Detect which cell encompasses the target text, then output its [X, Y] center coordinate. 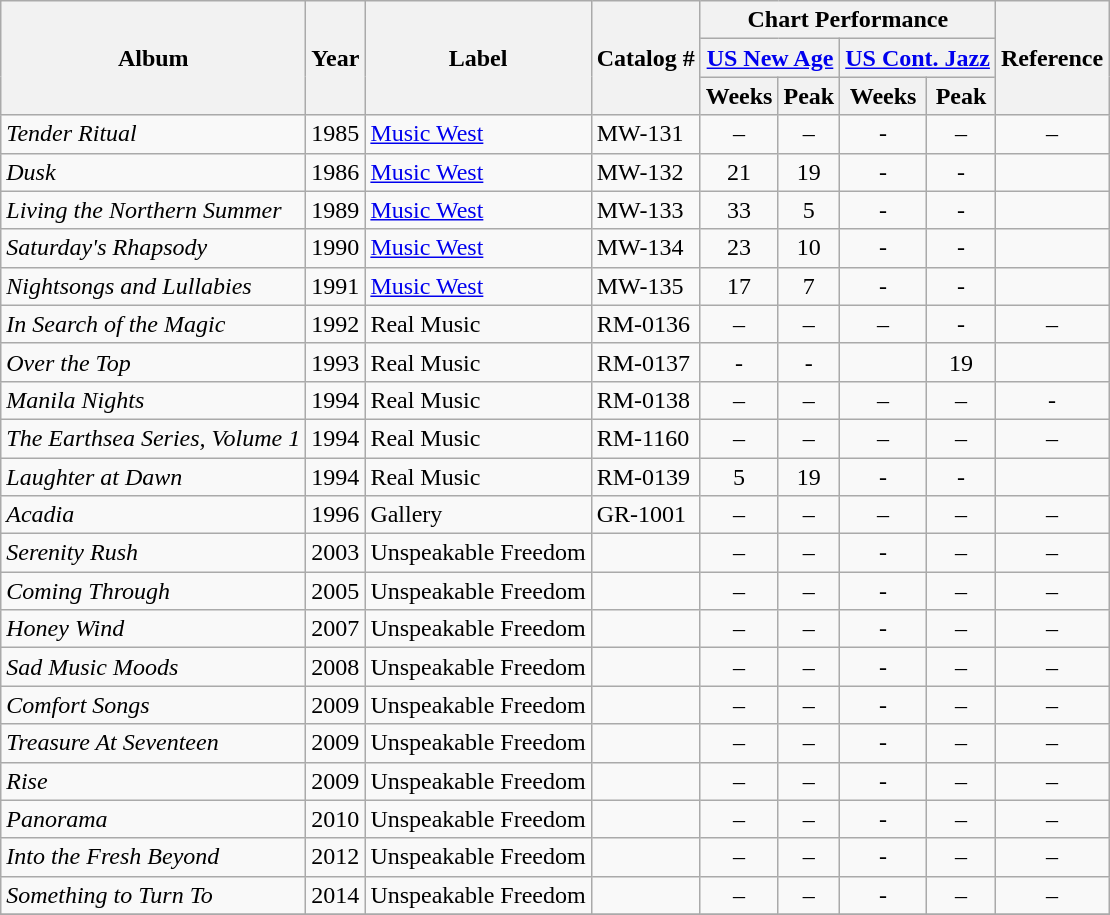
Tender Ritual [154, 134]
Saturday's Rhapsody [154, 248]
10 [809, 248]
MW-131 [646, 134]
GR-1001 [646, 515]
Rise [154, 781]
Laughter at Dawn [154, 477]
Album [154, 58]
RM-0139 [646, 477]
1991 [336, 286]
Sad Music Moods [154, 667]
2014 [336, 895]
Honey Wind [154, 629]
RM-1160 [646, 438]
RM-0136 [646, 324]
33 [739, 210]
Dusk [154, 172]
Comfort Songs [154, 705]
Year [336, 58]
Living the Northern Summer [154, 210]
Into the Fresh Beyond [154, 857]
1993 [336, 362]
17 [739, 286]
23 [739, 248]
1990 [336, 248]
MW-134 [646, 248]
1989 [336, 210]
2010 [336, 819]
MW-133 [646, 210]
The Earthsea Series, Volume 1 [154, 438]
Gallery [478, 515]
Manila Nights [154, 400]
1985 [336, 134]
MW-132 [646, 172]
Catalog # [646, 58]
US New Age [770, 58]
Acadia [154, 515]
Coming Through [154, 591]
Nightsongs and Lullabies [154, 286]
2003 [336, 553]
2007 [336, 629]
2012 [336, 857]
Treasure At Seventeen [154, 743]
Reference [1052, 58]
2008 [336, 667]
US Cont. Jazz [918, 58]
Serenity Rush [154, 553]
7 [809, 286]
Label [478, 58]
Panorama [154, 819]
1992 [336, 324]
RM-0137 [646, 362]
Over the Top [154, 362]
2005 [336, 591]
In Search of the Magic [154, 324]
MW-135 [646, 286]
RM-0138 [646, 400]
Chart Performance [848, 20]
Something to Turn To [154, 895]
1996 [336, 515]
1986 [336, 172]
21 [739, 172]
